Extract the [x, y] coordinate from the center of the cell holding the provided text.  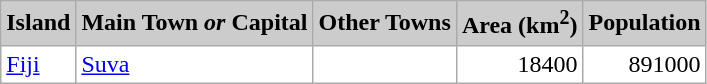
Other Towns [384, 24]
Main Town or Capital [194, 24]
Fiji [38, 64]
18400 [520, 64]
Area (km2) [520, 24]
891000 [644, 64]
Suva [194, 64]
Island [38, 24]
Population [644, 24]
